Capture the cell that displays the provided text and extract its [x, y] central coordinate. 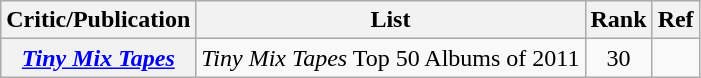
List [390, 20]
Ref [676, 20]
Tiny Mix Tapes Top 50 Albums of 2011 [390, 58]
Critic/Publication [98, 20]
Rank [618, 20]
Tiny Mix Tapes [98, 58]
30 [618, 58]
